Search for the cell housing the specified text and yield its [X, Y] center coordinate. 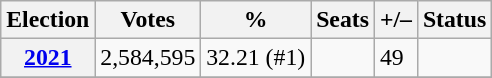
Election [48, 20]
+/– [396, 20]
2021 [48, 58]
Votes [148, 20]
% [256, 20]
2,584,595 [148, 58]
49 [396, 58]
Status [454, 20]
32.21 (#1) [256, 58]
Seats [343, 20]
